Capture the cell that displays the provided text and extract its [x, y] central coordinate. 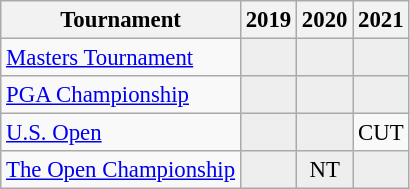
PGA Championship [121, 95]
Tournament [121, 20]
The Open Championship [121, 170]
Masters Tournament [121, 58]
U.S. Open [121, 133]
2021 [381, 20]
CUT [381, 133]
2019 [268, 20]
NT [325, 170]
2020 [325, 20]
